Pinpoint the cell where the given text exists, returning its (x, y) midpoint coordinate. 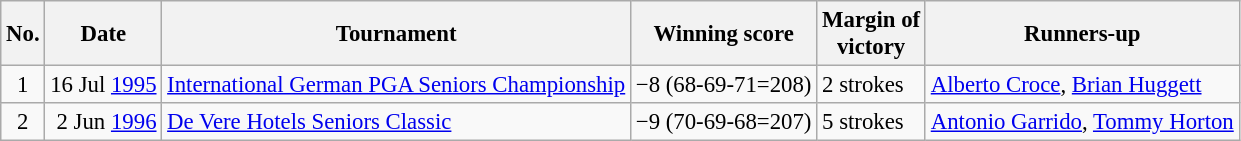
16 Jul 1995 (104, 85)
5 strokes (872, 122)
De Vere Hotels Seniors Classic (396, 122)
Antonio Garrido, Tommy Horton (1082, 122)
Margin ofvictory (872, 34)
2 Jun 1996 (104, 122)
No. (23, 34)
1 (23, 85)
International German PGA Seniors Championship (396, 85)
−8 (68-69-71=208) (724, 85)
Alberto Croce, Brian Huggett (1082, 85)
Winning score (724, 34)
Runners-up (1082, 34)
2 strokes (872, 85)
Date (104, 34)
−9 (70-69-68=207) (724, 122)
2 (23, 122)
Tournament (396, 34)
